Extract the (X, Y) coordinate from the center of the cell holding the provided text.  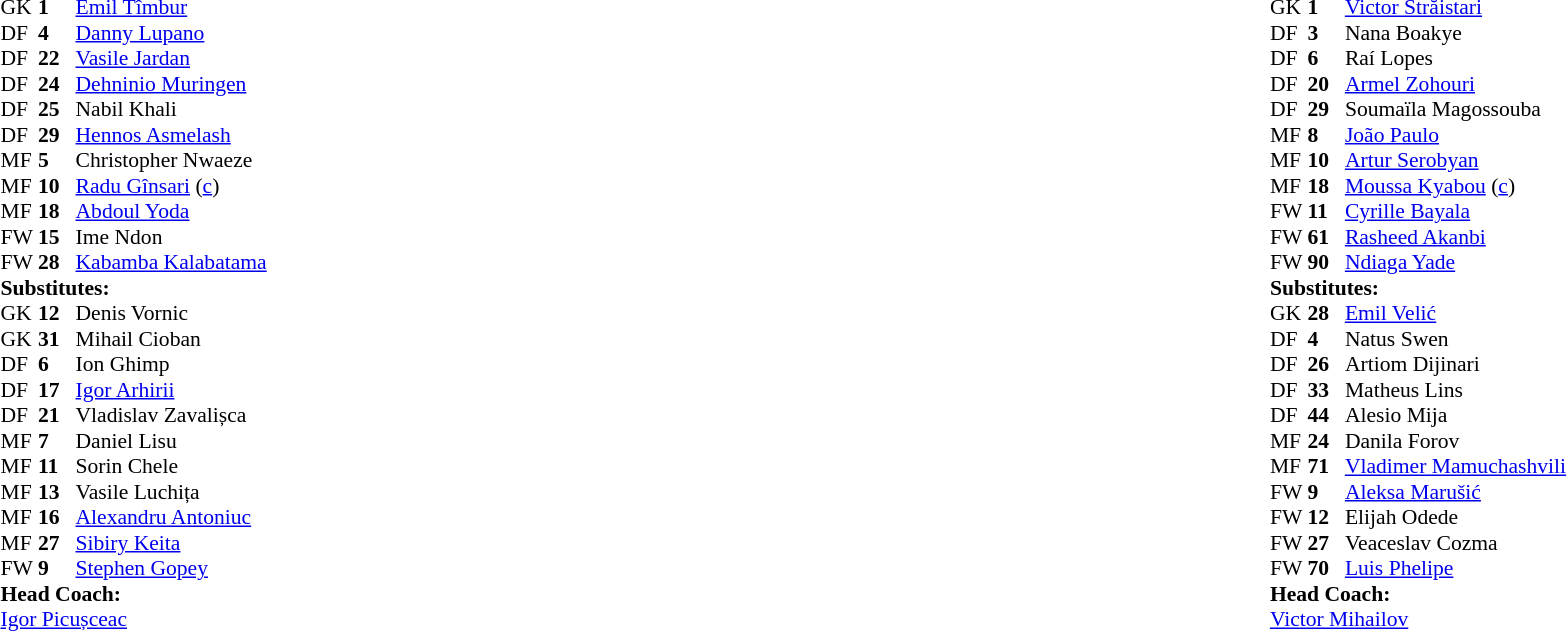
Nabil Khali (172, 109)
Dehninio Muringen (172, 84)
Igor Arhirii (172, 390)
Ndiaga Yade (1456, 263)
Denis Vornic (172, 313)
João Paulo (1456, 135)
Vasile Luchița (172, 492)
Ion Ghimp (172, 365)
Radu Gînsari (c) (172, 186)
Abdoul Yoda (172, 211)
Soumaïla Magossouba (1456, 109)
61 (1326, 237)
Kabamba Kalabatama (172, 263)
Aleksa Marušić (1456, 492)
Vladislav Zavalișca (172, 415)
71 (1326, 467)
Emil Velić (1456, 313)
Matheus Lins (1456, 390)
Daniel Lisu (172, 441)
Vasile Jardan (172, 59)
Moussa Kyabou (c) (1456, 186)
31 (57, 339)
Stephen Gopey (172, 569)
22 (57, 59)
13 (57, 492)
Ime Ndon (172, 237)
90 (1326, 263)
Artur Serobyan (1456, 161)
Armel Zohouri (1456, 84)
7 (57, 441)
20 (1326, 84)
Raí Lopes (1456, 59)
Veaceslav Cozma (1456, 543)
3 (1326, 33)
Christopher Nwaeze (172, 161)
Danny Lupano (172, 33)
Nana Boakye (1456, 33)
21 (57, 415)
17 (57, 390)
8 (1326, 135)
Alexandru Antoniuc (172, 517)
Hennos Asmelash (172, 135)
25 (57, 109)
16 (57, 517)
Artiom Dijinari (1456, 365)
26 (1326, 365)
Mihail Cioban (172, 339)
Rasheed Akanbi (1456, 237)
Sibiry Keita (172, 543)
15 (57, 237)
Alesio Mija (1456, 415)
Sorin Chele (172, 467)
Luis Phelipe (1456, 569)
33 (1326, 390)
Vladimer Mamuchashvili (1456, 467)
70 (1326, 569)
Elijah Odede (1456, 517)
44 (1326, 415)
5 (57, 161)
Natus Swen (1456, 339)
Cyrille Bayala (1456, 211)
Danila Forov (1456, 441)
